Determine the [x, y] coordinate at the center of the cell enclosing the given text.  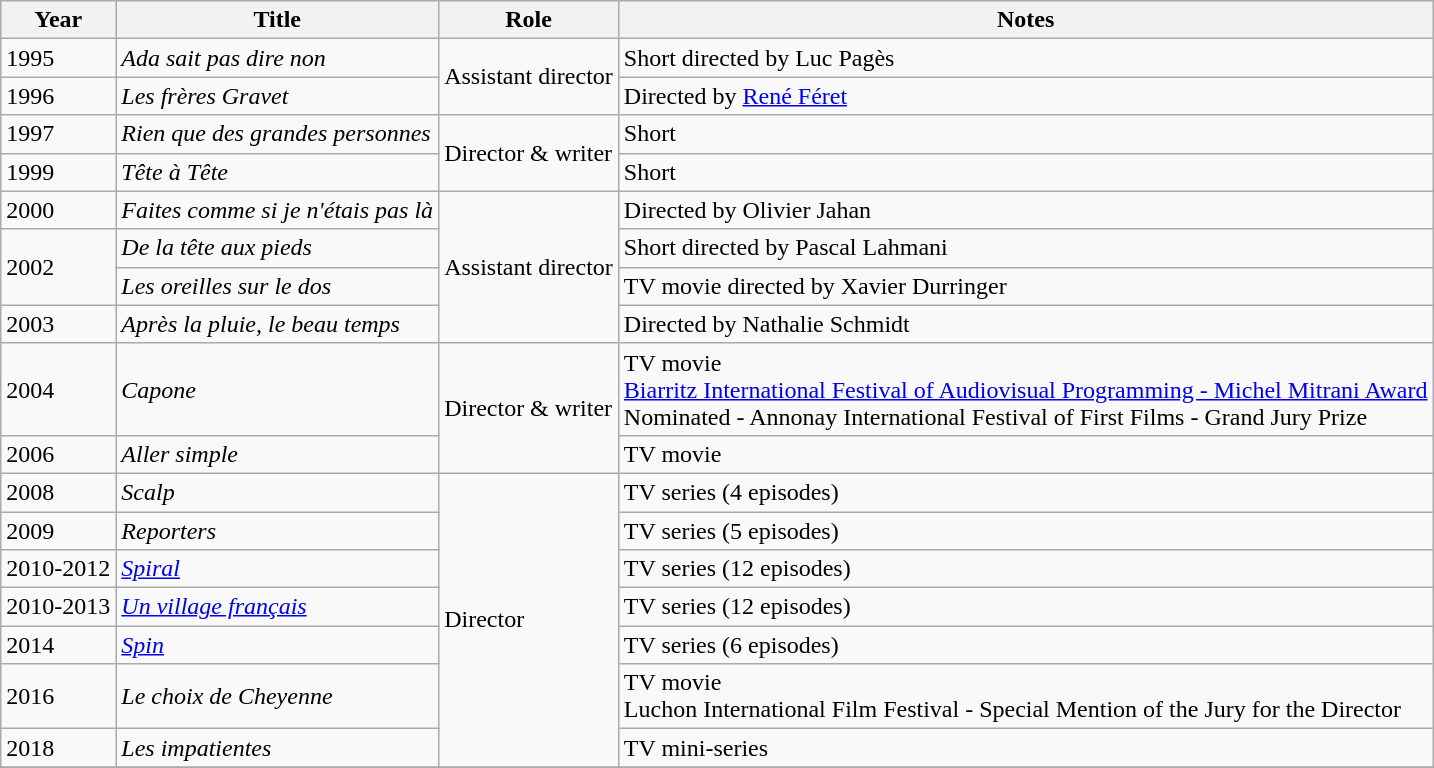
2008 [58, 492]
2002 [58, 267]
Rien que des grandes personnes [278, 134]
Reporters [278, 531]
Capone [278, 389]
2009 [58, 531]
Spiral [278, 569]
2006 [58, 454]
Role [529, 20]
Un village français [278, 607]
Tête à Tête [278, 172]
TV movie directed by Xavier Durringer [1026, 286]
TV series (6 episodes) [1026, 645]
Spin [278, 645]
TV movieLuchon International Film Festival - Special Mention of the Jury for the Director [1026, 696]
Notes [1026, 20]
Les impatientes [278, 748]
TV series (5 episodes) [1026, 531]
Short directed by Pascal Lahmani [1026, 248]
Les oreilles sur le dos [278, 286]
2004 [58, 389]
Directed by Nathalie Schmidt [1026, 324]
2010-2012 [58, 569]
TV series (4 episodes) [1026, 492]
2018 [58, 748]
Aller simple [278, 454]
Year [58, 20]
2014 [58, 645]
Directed by René Féret [1026, 96]
1997 [58, 134]
Les frères Gravet [278, 96]
Après la pluie, le beau temps [278, 324]
Scalp [278, 492]
Le choix de Cheyenne [278, 696]
1996 [58, 96]
Faites comme si je n'étais pas là [278, 210]
2000 [58, 210]
Title [278, 20]
Ada sait pas dire non [278, 58]
2016 [58, 696]
Short directed by Luc Pagès [1026, 58]
TV mini-series [1026, 748]
2003 [58, 324]
Directed by Olivier Jahan [1026, 210]
1995 [58, 58]
TV movie [1026, 454]
Director [529, 620]
2010-2013 [58, 607]
1999 [58, 172]
De la tête aux pieds [278, 248]
